Determine the (X, Y) coordinate at the center of the cell enclosing the given text.  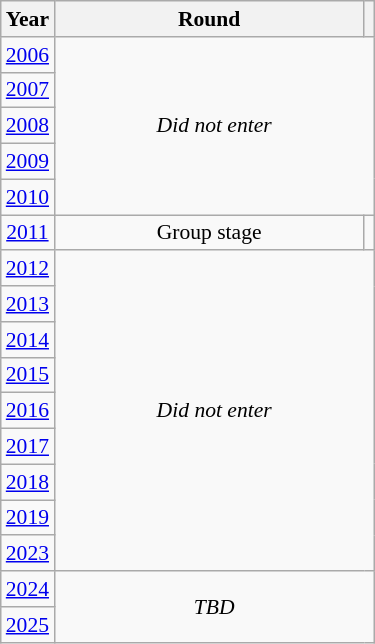
Round (209, 19)
2017 (28, 447)
2007 (28, 90)
2008 (28, 126)
2019 (28, 518)
2012 (28, 269)
Year (28, 19)
2014 (28, 340)
2018 (28, 482)
2009 (28, 162)
2010 (28, 197)
2006 (28, 55)
2023 (28, 554)
2025 (28, 625)
Group stage (209, 233)
TBD (214, 606)
2011 (28, 233)
2024 (28, 589)
2013 (28, 304)
2015 (28, 375)
2016 (28, 411)
